Extract the (x, y) coordinate from the center of the cell holding the provided text.  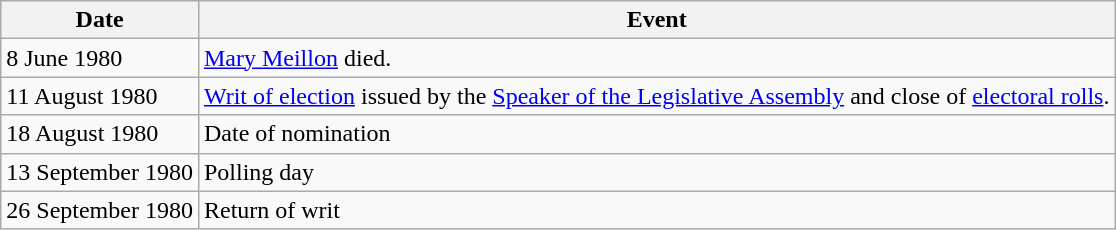
Polling day (656, 172)
18 August 1980 (100, 134)
13 September 1980 (100, 172)
Return of writ (656, 210)
Event (656, 20)
Date of nomination (656, 134)
8 June 1980 (100, 58)
Writ of election issued by the Speaker of the Legislative Assembly and close of electoral rolls. (656, 96)
Mary Meillon died. (656, 58)
Date (100, 20)
11 August 1980 (100, 96)
26 September 1980 (100, 210)
